For the text-containing cell, return its midpoint in (X, Y) coordinate format. 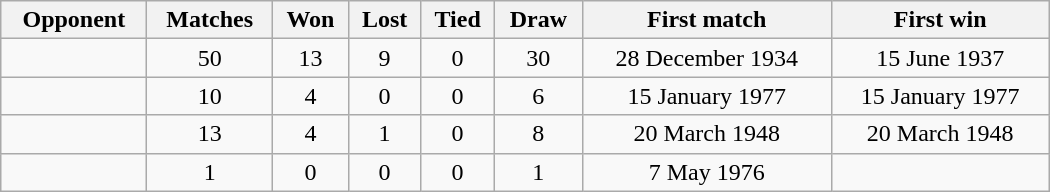
8 (538, 134)
15 June 1937 (940, 58)
50 (210, 58)
10 (210, 96)
6 (538, 96)
Opponent (74, 20)
Lost (384, 20)
First match (706, 20)
30 (538, 58)
Matches (210, 20)
First win (940, 20)
Draw (538, 20)
9 (384, 58)
Won (310, 20)
Tied (458, 20)
7 May 1976 (706, 172)
28 December 1934 (706, 58)
